Detect which cell encompasses the target text, then output its (X, Y) center coordinate. 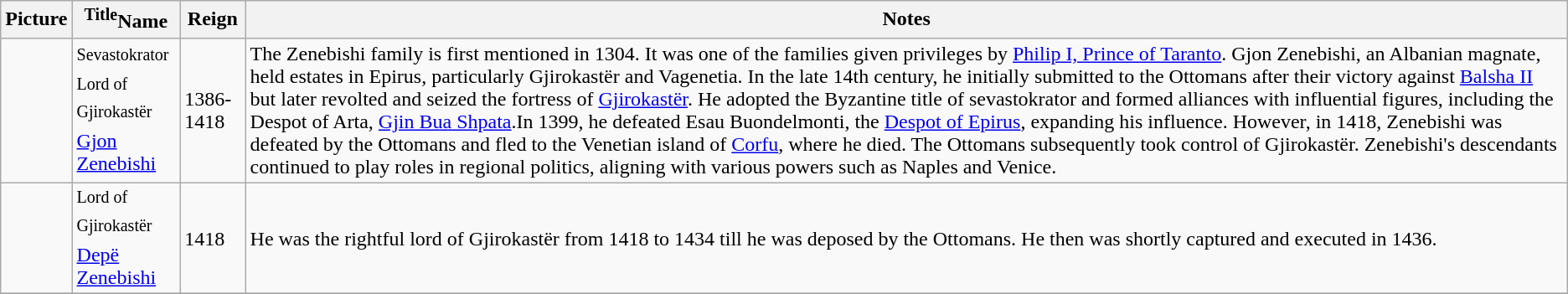
Lord of GjirokastërDepë Zenebishi (126, 238)
He was the rightful lord of Gjirokastër from 1418 to 1434 till he was deposed by the Ottomans. He then was shortly captured and executed in 1436. (906, 238)
Picture (37, 20)
Reign (213, 20)
1386-1418 (213, 111)
TitleName (126, 20)
Sevastokrator Lord of Gjirokastër Gjon Zenebishi (126, 111)
1418 (213, 238)
Notes (906, 20)
